Locate the cell with the specified text and output its [x, y] center coordinate. 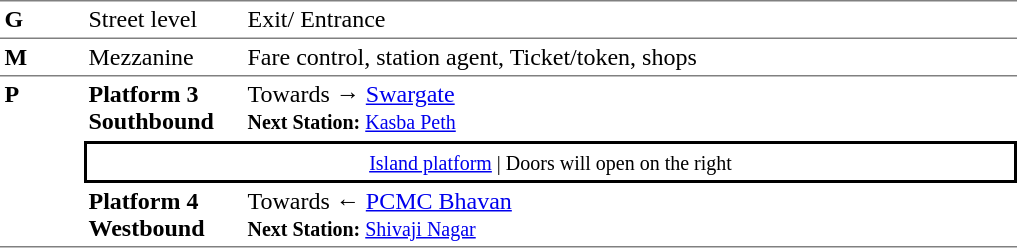
Platform 3Southbound [164, 108]
Island platform | Doors will open on the right [550, 162]
Fare control, station agent, Ticket/token, shops [630, 58]
Towards ← PCMC BhavanNext Station: Shivaji Nagar [630, 215]
Street level [164, 20]
G [42, 20]
Exit/ Entrance [630, 20]
Platform 4Westbound [164, 215]
M [42, 58]
Mezzanine [164, 58]
P [42, 162]
Towards → SwargateNext Station: Kasba Peth [630, 108]
